Locate the cell with the specified text and output its [x, y] center coordinate. 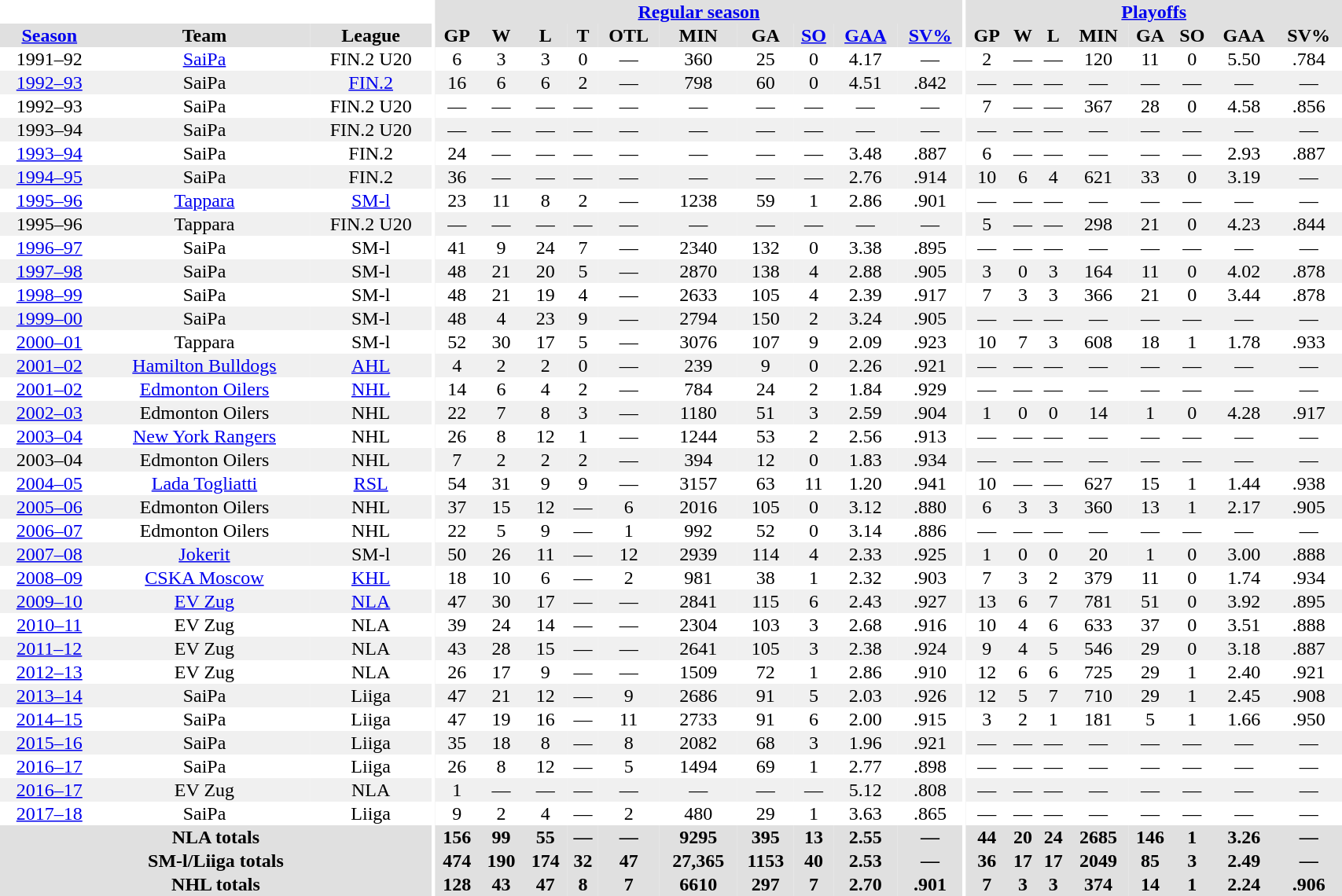
1.44 [1244, 483]
2.59 [865, 413]
2.00 [865, 719]
6610 [698, 884]
2733 [698, 719]
39 [457, 625]
.842 [929, 83]
Jokerit [204, 554]
.906 [1308, 884]
.908 [1308, 696]
2.38 [865, 648]
546 [1098, 648]
9295 [698, 837]
2.68 [865, 625]
2870 [698, 271]
25 [766, 59]
27,365 [698, 861]
1.74 [1244, 578]
4.28 [1244, 413]
107 [766, 342]
3.63 [865, 813]
710 [1098, 696]
2012–13 [50, 672]
725 [1098, 672]
35 [457, 743]
2004–05 [50, 483]
1997–98 [50, 271]
2.70 [865, 884]
.915 [929, 719]
3.12 [865, 507]
3.26 [1244, 837]
190 [501, 861]
1494 [698, 766]
2.09 [865, 342]
.913 [929, 436]
2.33 [865, 554]
54 [457, 483]
85 [1150, 861]
2006–07 [50, 531]
2.17 [1244, 507]
2011–12 [50, 648]
297 [766, 884]
.856 [1308, 106]
40 [814, 861]
2.93 [1244, 153]
2.03 [865, 696]
1.84 [865, 389]
2.88 [865, 271]
138 [766, 271]
99 [501, 837]
38 [766, 578]
4.17 [865, 59]
3.14 [865, 531]
1991–92 [50, 59]
103 [766, 625]
627 [1098, 483]
.886 [929, 531]
SM-l/Liiga totals [215, 861]
128 [457, 884]
League [370, 35]
32 [583, 861]
63 [766, 483]
60 [766, 83]
OTL [629, 35]
33 [1150, 177]
3.18 [1244, 648]
.910 [929, 672]
KHL [370, 578]
2.77 [865, 766]
120 [1098, 59]
2.43 [865, 601]
Team [204, 35]
2.45 [1244, 696]
2007–08 [50, 554]
2049 [1098, 861]
2.56 [865, 436]
1999–00 [50, 318]
.784 [1308, 59]
1238 [698, 200]
608 [1098, 342]
2.40 [1244, 672]
1.96 [865, 743]
4.23 [1244, 224]
150 [766, 318]
3.92 [1244, 601]
633 [1098, 625]
2641 [698, 648]
3.38 [865, 248]
.903 [929, 578]
174 [546, 861]
3157 [698, 483]
1996–97 [50, 248]
1998–99 [50, 295]
72 [766, 672]
Season [50, 35]
2015–16 [50, 743]
621 [1098, 177]
1994–95 [50, 177]
.927 [929, 601]
.865 [929, 813]
1.20 [865, 483]
2340 [698, 248]
55 [546, 837]
50 [457, 554]
2082 [698, 743]
2009–10 [50, 601]
1.66 [1244, 719]
379 [1098, 578]
1153 [766, 861]
367 [1098, 106]
.938 [1308, 483]
2008–09 [50, 578]
4.02 [1244, 271]
781 [1098, 601]
.916 [929, 625]
3.48 [865, 153]
298 [1098, 224]
.950 [1308, 719]
.941 [929, 483]
Regular season [699, 12]
.924 [929, 648]
115 [766, 601]
3.51 [1244, 625]
2010–11 [50, 625]
.898 [929, 766]
164 [1098, 271]
366 [1098, 295]
2939 [698, 554]
2.55 [865, 837]
2.53 [865, 861]
.925 [929, 554]
114 [766, 554]
2017–18 [50, 813]
146 [1150, 837]
41 [457, 248]
156 [457, 837]
181 [1098, 719]
RSL [370, 483]
2686 [698, 696]
395 [766, 837]
5.12 [865, 790]
1.78 [1244, 342]
132 [766, 248]
2685 [1098, 837]
.926 [929, 696]
T [583, 35]
2005–06 [50, 507]
Lada Togliatti [204, 483]
53 [766, 436]
NHL totals [215, 884]
2014–15 [50, 719]
2013–14 [50, 696]
68 [766, 743]
.929 [929, 389]
CSKA Moscow [204, 578]
3.19 [1244, 177]
1180 [698, 413]
798 [698, 83]
2016 [698, 507]
784 [698, 389]
4.51 [865, 83]
1244 [698, 436]
981 [698, 578]
.933 [1308, 342]
.904 [929, 413]
2.24 [1244, 884]
.808 [929, 790]
2794 [698, 318]
2.26 [865, 365]
239 [698, 365]
1.83 [865, 460]
3.00 [1244, 554]
.914 [929, 177]
3076 [698, 342]
3.44 [1244, 295]
2.76 [865, 177]
4.58 [1244, 106]
59 [766, 200]
69 [766, 766]
.923 [929, 342]
992 [698, 531]
474 [457, 861]
New York Rangers [204, 436]
5.50 [1244, 59]
AHL [370, 365]
2.32 [865, 578]
2841 [698, 601]
1509 [698, 672]
2.49 [1244, 861]
2304 [698, 625]
480 [698, 813]
44 [987, 837]
.844 [1308, 224]
Hamilton Bulldogs [204, 365]
2002–03 [50, 413]
NLA totals [215, 837]
Playoffs [1154, 12]
2633 [698, 295]
31 [501, 483]
3.24 [865, 318]
.880 [929, 507]
2.39 [865, 295]
2000–01 [50, 342]
394 [698, 460]
374 [1098, 884]
